Return the [X, Y] coordinate for the center point of the cell that contains the specified text.  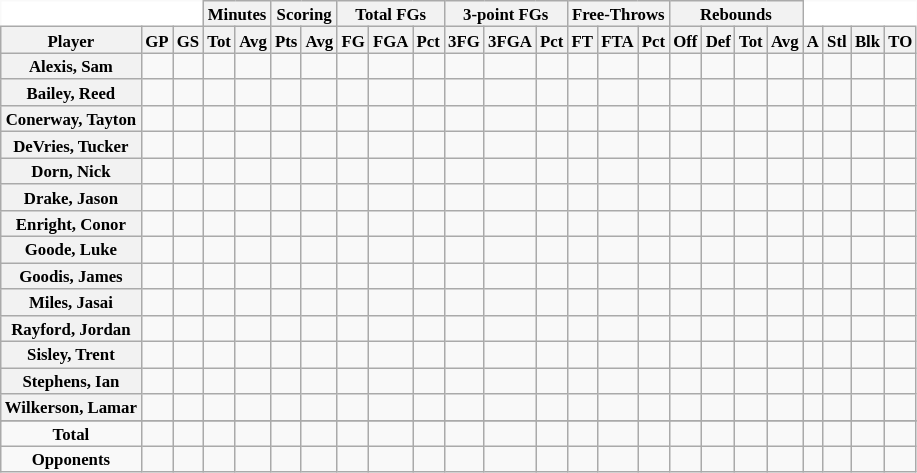
Enright, Conor [71, 224]
FTA [618, 40]
Sisley, Trent [71, 355]
TO [900, 40]
Off [685, 40]
3-point FGs [506, 14]
Miles, Jasai [71, 302]
Player [71, 40]
Blk [868, 40]
Def [718, 40]
Stephens, Ian [71, 381]
Total FGs [390, 14]
Rayford, Jordan [71, 328]
Bailey, Reed [71, 93]
FGA [391, 40]
Drake, Jason [71, 197]
DeVries, Tucker [71, 145]
GP [157, 40]
Alexis, Sam [71, 66]
GS [188, 40]
Minutes [237, 14]
Total [71, 433]
Dorn, Nick [71, 171]
Wilkerson, Lamar [71, 407]
3FG [464, 40]
Stl [837, 40]
3FGA [510, 40]
Free-Throws [618, 14]
Goode, Luke [71, 250]
Rebounds [736, 14]
FT [582, 40]
Goodis, James [71, 276]
A [813, 40]
FG [353, 40]
Conerway, Tayton [71, 119]
Opponents [71, 459]
Pts [286, 40]
Scoring [304, 14]
